Provide the (X, Y) coordinate of the cell's center where the given text is located.  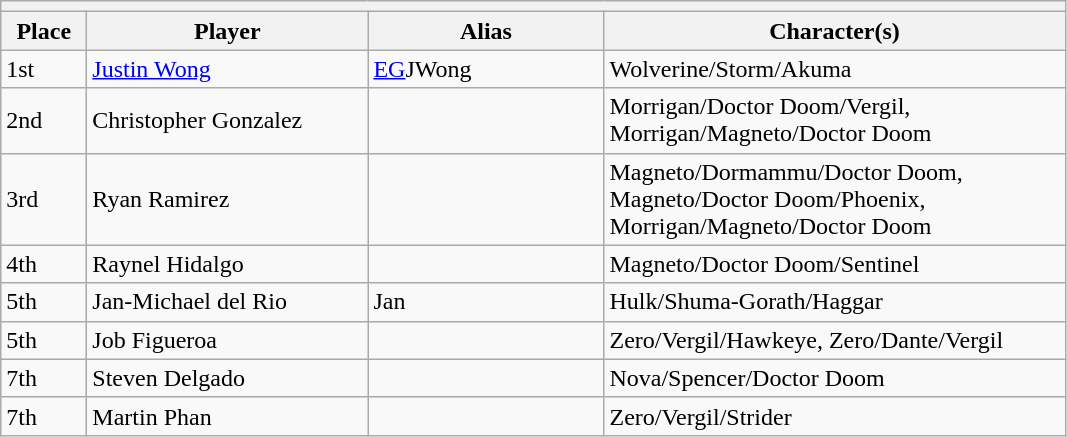
Zero/Vergil/Hawkeye, Zero/Dante/Vergil (834, 340)
Jan (486, 302)
Zero/Vergil/Strider (834, 416)
Ryan Ramirez (228, 199)
Christopher Gonzalez (228, 120)
Jan-Michael del Rio (228, 302)
Magneto/Doctor Doom/Sentinel (834, 264)
Character(s) (834, 31)
Place (44, 31)
Steven Delgado (228, 378)
1st (44, 69)
Alias (486, 31)
Job Figueroa (228, 340)
Nova/Spencer/Doctor Doom (834, 378)
3rd (44, 199)
Raynel Hidalgo (228, 264)
Morrigan/Doctor Doom/Vergil, Morrigan/Magneto/Doctor Doom (834, 120)
4th (44, 264)
EGJWong (486, 69)
Player (228, 31)
2nd (44, 120)
Justin Wong (228, 69)
Hulk/Shuma-Gorath/Haggar (834, 302)
Martin Phan (228, 416)
Wolverine/Storm/Akuma (834, 69)
Magneto/Dormammu/Doctor Doom, Magneto/Doctor Doom/Phoenix, Morrigan/Magneto/Doctor Doom (834, 199)
